Search for the cell housing the specified text and yield its [x, y] center coordinate. 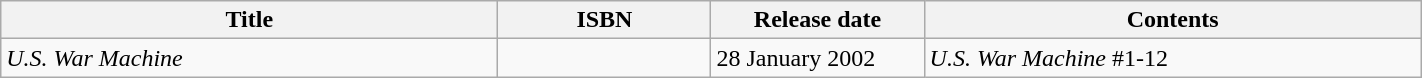
Contents [1172, 20]
Release date [818, 20]
U.S. War Machine #1-12 [1172, 58]
ISBN [604, 20]
28 January 2002 [818, 58]
Title [250, 20]
U.S. War Machine [250, 58]
